Identify which cell holds the provided text, then report its (X, Y) central coordinate. 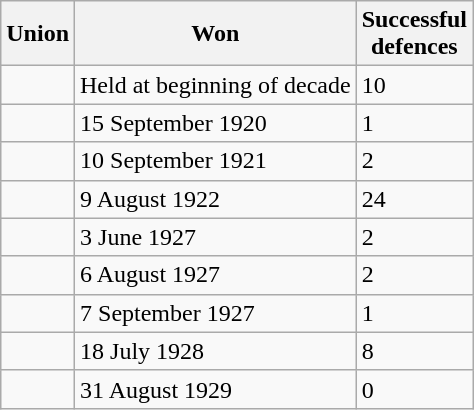
Successfuldefences (414, 34)
10 (414, 85)
3 June 1927 (216, 237)
15 September 1920 (216, 123)
Union (38, 34)
10 September 1921 (216, 161)
Won (216, 34)
9 August 1922 (216, 199)
0 (414, 389)
24 (414, 199)
Held at beginning of decade (216, 85)
6 August 1927 (216, 275)
8 (414, 351)
18 July 1928 (216, 351)
7 September 1927 (216, 313)
31 August 1929 (216, 389)
